Scan for the cell matching the given text and deliver its [x, y] coordinate at center. 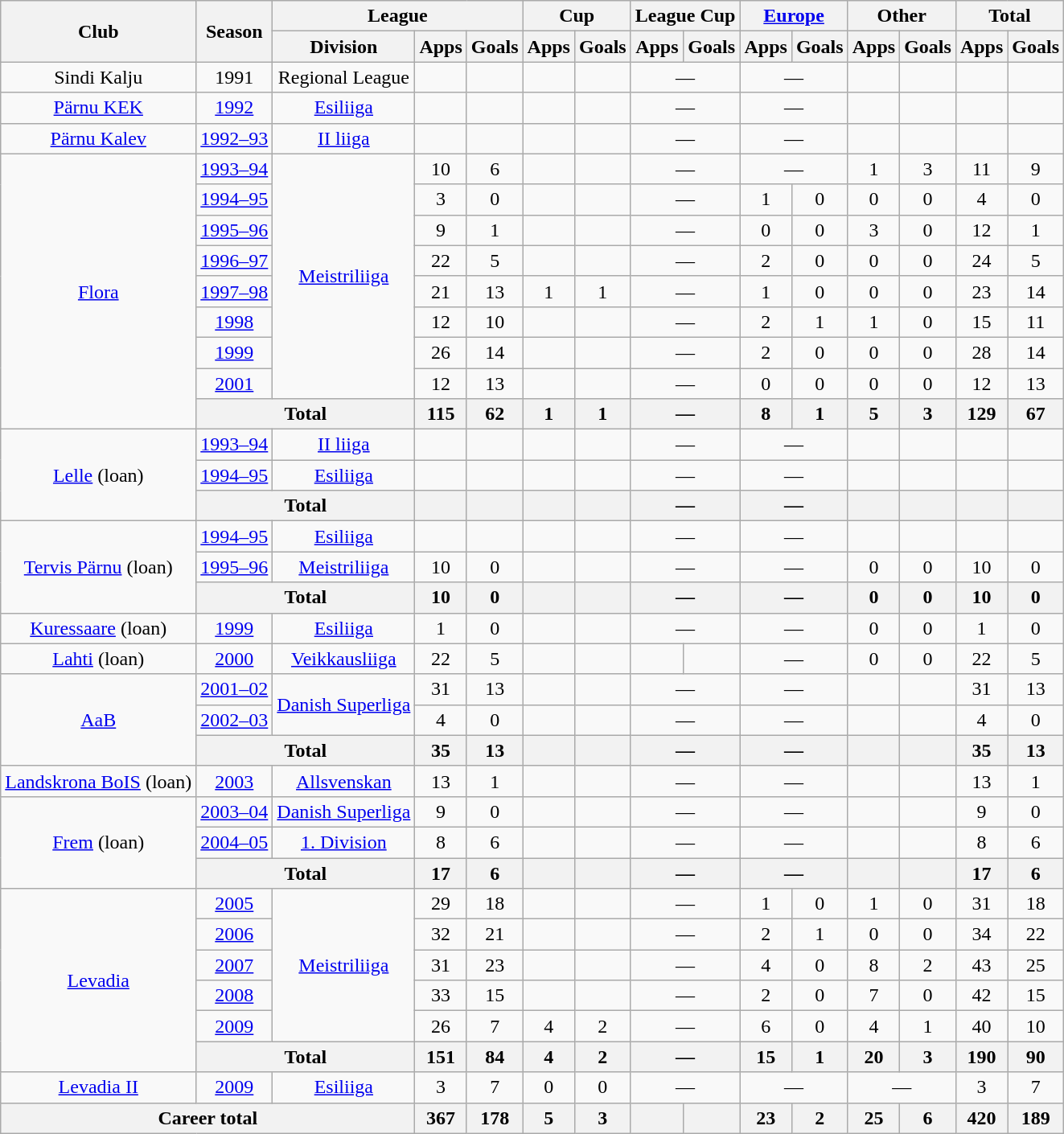
Regional League [344, 77]
34 [981, 935]
Levadia II [98, 1087]
178 [495, 1118]
84 [495, 1057]
Flora [98, 291]
2008 [235, 996]
Kuressaare (loan) [98, 628]
367 [441, 1118]
151 [441, 1057]
2007 [235, 965]
Other [902, 16]
24 [981, 261]
League [397, 16]
2003–04 [235, 811]
190 [981, 1057]
2002–03 [235, 720]
Division [344, 47]
1. Division [344, 842]
33 [441, 996]
1998 [235, 322]
2001 [235, 384]
1991 [235, 77]
Season [235, 31]
62 [495, 414]
2001–02 [235, 689]
Career total [207, 1118]
129 [981, 414]
2005 [235, 904]
Veikkausliiga [344, 659]
Cup [577, 16]
32 [441, 935]
1992–93 [235, 138]
2006 [235, 935]
Pärnu KEK [98, 108]
1992 [235, 108]
1997–98 [235, 291]
Levadia [98, 980]
Tervis Pärnu (loan) [98, 567]
Club [98, 31]
20 [873, 1057]
AaB [98, 720]
189 [1036, 1118]
40 [981, 1026]
29 [441, 904]
Frem (loan) [98, 842]
2003 [235, 781]
42 [981, 996]
Lelle (loan) [98, 475]
Pärnu Kalev [98, 138]
115 [441, 414]
1996–97 [235, 261]
League Cup [685, 16]
90 [1036, 1057]
43 [981, 965]
Europe [794, 16]
Lahti (loan) [98, 659]
Allsvenskan [344, 781]
Sindi Kalju [98, 77]
420 [981, 1118]
28 [981, 352]
2004–05 [235, 842]
2000 [235, 659]
Landskrona BoIS (loan) [98, 781]
67 [1036, 414]
